Identify which cell holds the provided text, then report its [X, Y] central coordinate. 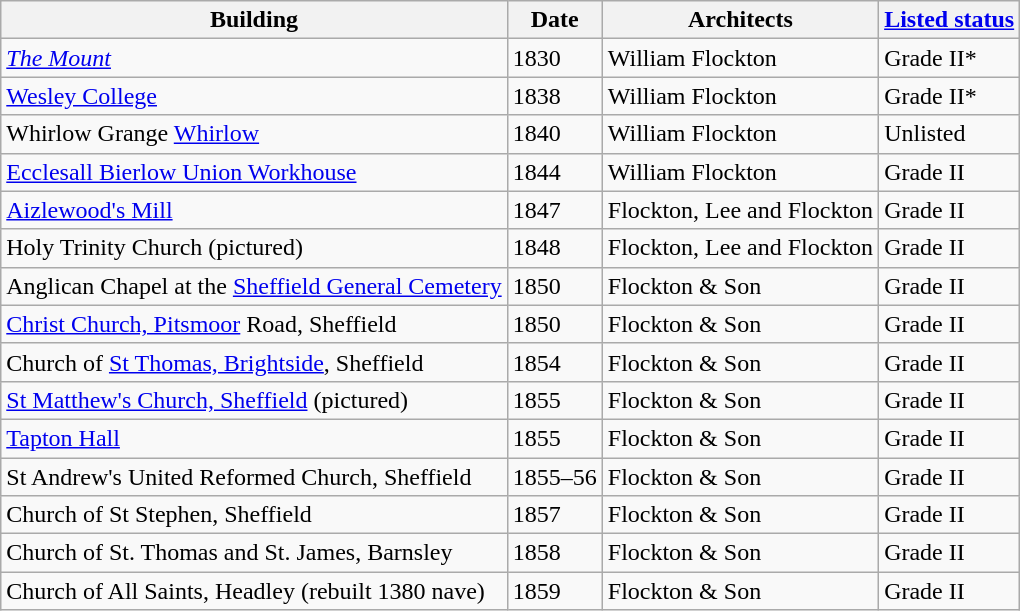
Wesley College [254, 96]
1844 [554, 172]
The Mount [254, 58]
1830 [554, 58]
Whirlow Grange Whirlow [254, 134]
Church of All Saints, Headley (rebuilt 1380 nave) [254, 591]
1859 [554, 591]
Church of St Thomas, Brightside, Sheffield [254, 362]
St Matthew's Church, Sheffield (pictured) [254, 400]
Architects [740, 20]
1838 [554, 96]
Christ Church, Pitsmoor Road, Sheffield [254, 324]
Building [254, 20]
1840 [554, 134]
Tapton Hall [254, 438]
1847 [554, 210]
Aizlewood's Mill [254, 210]
Unlisted [950, 134]
Anglican Chapel at the Sheffield General Cemetery [254, 286]
Listed status [950, 20]
1855–56 [554, 477]
Holy Trinity Church (pictured) [254, 248]
1858 [554, 553]
St Andrew's United Reformed Church, Sheffield [254, 477]
Ecclesall Bierlow Union Workhouse [254, 172]
Date [554, 20]
1854 [554, 362]
1848 [554, 248]
1857 [554, 515]
Church of St. Thomas and St. James, Barnsley [254, 553]
Church of St Stephen, Sheffield [254, 515]
